Extract the [X, Y] coordinate from the center of the cell holding the provided text.  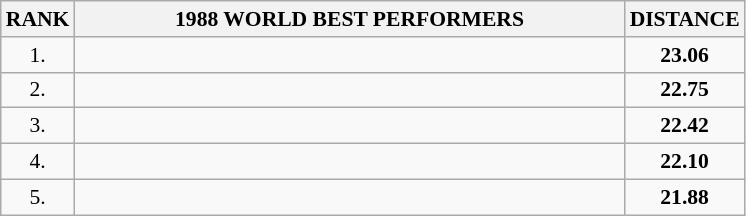
22.42 [685, 126]
23.06 [685, 55]
5. [38, 197]
4. [38, 162]
22.10 [685, 162]
21.88 [685, 197]
3. [38, 126]
22.75 [685, 90]
DISTANCE [685, 19]
RANK [38, 19]
2. [38, 90]
1988 WORLD BEST PERFORMERS [349, 19]
1. [38, 55]
